Return the [X, Y] coordinate for the center point of the cell that contains the specified text.  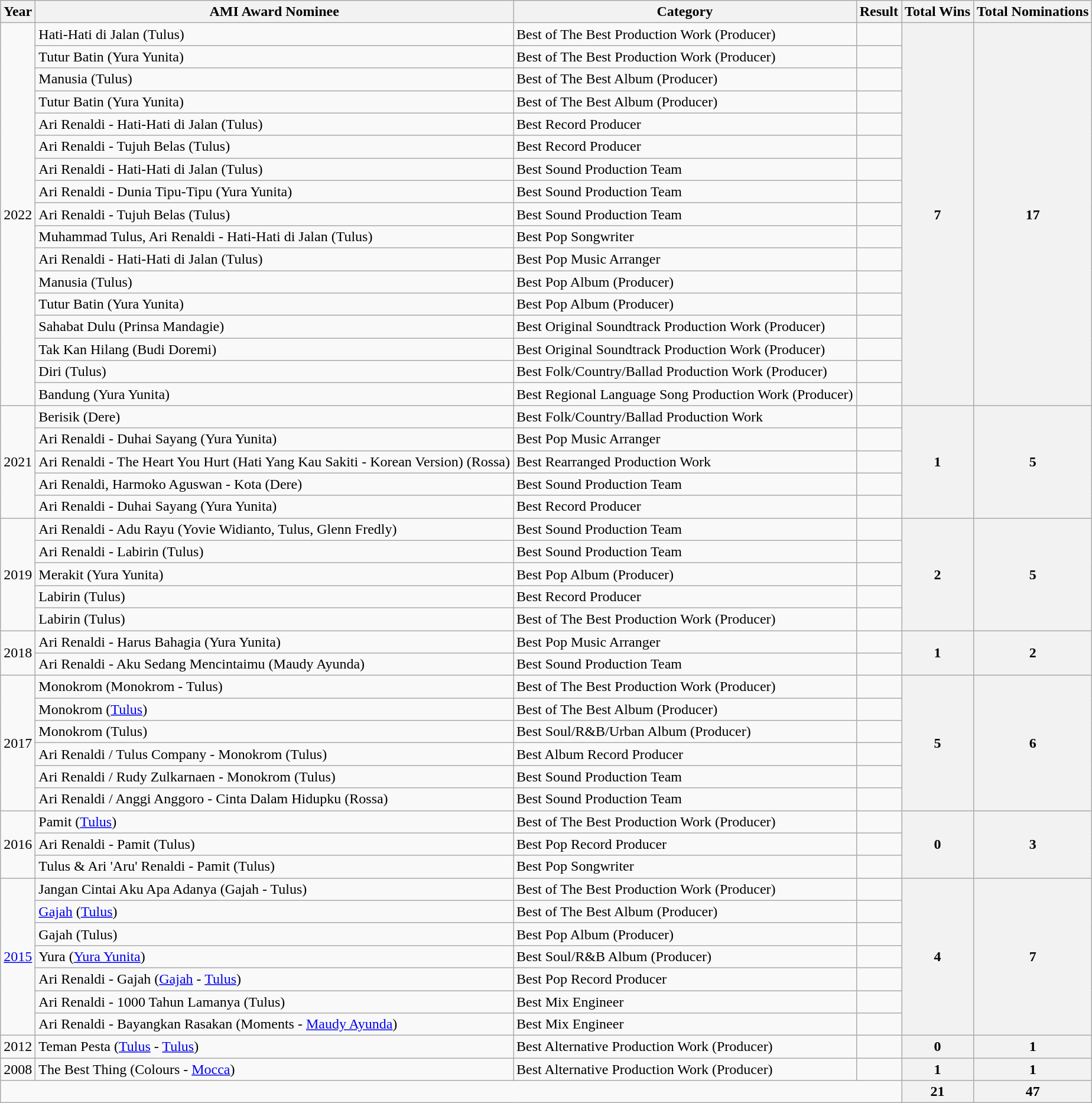
Ari Renaldi / Anggi Anggoro - Cinta Dalam Hidupku (Rossa) [274, 799]
6 [1033, 743]
Monokrom (Monokrom - Tulus) [274, 687]
2019 [18, 574]
Ari Renaldi - Labirin (Tulus) [274, 551]
2018 [18, 653]
Teman Pesta (Tulus - Tulus) [274, 1047]
Year [18, 12]
AMI Award Nominee [274, 12]
Best Soul/R&B/Urban Album (Producer) [685, 732]
Muhammad Tulus, Ari Renaldi - Hati-Hati di Jalan (Tulus) [274, 236]
3 [1033, 844]
2022 [18, 214]
Best Folk/Country/Ballad Production Work (Producer) [685, 372]
Ari Renaldi - Gajah (Gajah - Tulus) [274, 979]
Pamit (Tulus) [274, 822]
Result [879, 12]
Ari Renaldi / Tulus Company - Monokrom (Tulus) [274, 754]
Best Soul/R&B Album (Producer) [685, 956]
4 [938, 956]
Ari Renaldi - The Heart You Hurt (Hati Yang Kau Sakiti - Korean Version) (Rossa) [274, 462]
Jangan Cintai Aku Apa Adanya (Gajah - Tulus) [274, 889]
Ari Renaldi - Harus Bahagia (Yura Yunita) [274, 641]
Ari Renaldi - Aku Sedang Mencintaimu (Maudy Ayunda) [274, 664]
Diri (Tulus) [274, 372]
Tulus & Ari 'Aru' Renaldi - Pamit (Tulus) [274, 867]
Merakit (Yura Yunita) [274, 574]
Best Folk/Country/Ballad Production Work [685, 417]
Ari Renaldi - Dunia Tipu-Tipu (Yura Yunita) [274, 192]
2015 [18, 956]
21 [938, 1092]
Bandung (Yura Yunita) [274, 394]
Berisik (Dere) [274, 417]
47 [1033, 1092]
Best Rearranged Production Work [685, 462]
Total Wins [938, 12]
2016 [18, 844]
Tak Kan Hilang (Budi Doremi) [274, 349]
17 [1033, 214]
Total Nominations [1033, 12]
Hati-Hati di Jalan (Tulus) [274, 34]
Best Regional Language Song Production Work (Producer) [685, 394]
Ari Renaldi, Harmoko Aguswan - Kota (Dere) [274, 484]
Ari Renaldi - 1000 Tahun Lamanya (Tulus) [274, 1002]
Best Album Record Producer [685, 754]
Ari Renaldi - Pamit (Tulus) [274, 844]
Sahabat Dulu (Prinsa Mandagie) [274, 327]
Yura (Yura Yunita) [274, 956]
2021 [18, 462]
2017 [18, 743]
2012 [18, 1047]
Ari Renaldi - Adu Rayu (Yovie Widianto, Tulus, Glenn Fredly) [274, 529]
The Best Thing (Colours - Mocca) [274, 1069]
Ari Renaldi - Bayangkan Rasakan (Moments - Maudy Ayunda) [274, 1024]
Ari Renaldi / Rudy Zulkarnaen - Monokrom (Tulus) [274, 777]
2008 [18, 1069]
Category [685, 12]
